Return [X, Y] of the center of cell containing provided text 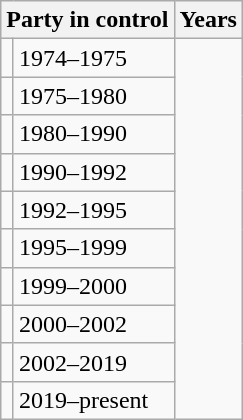
1975–1980 [94, 96]
Years [208, 20]
2019–present [94, 400]
1990–1992 [94, 172]
1974–1975 [94, 58]
Party in control [88, 20]
2000–2002 [94, 324]
1992–1995 [94, 210]
1995–1999 [94, 248]
1980–1990 [94, 134]
1999–2000 [94, 286]
2002–2019 [94, 362]
